For the text-containing cell, return its midpoint in [x, y] coordinate format. 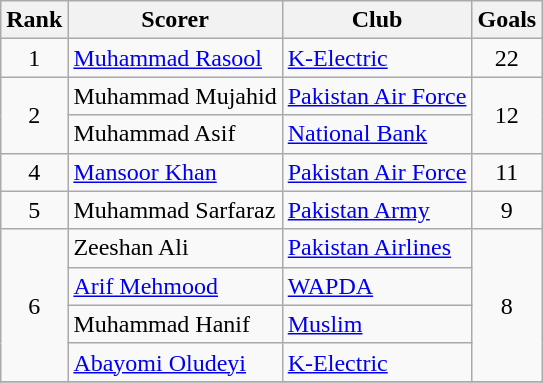
Pakistan Army [377, 210]
Scorer [175, 20]
Muhammad Rasool [175, 58]
Muslim [377, 324]
WAPDA [377, 286]
Mansoor Khan [175, 172]
11 [507, 172]
1 [34, 58]
5 [34, 210]
2 [34, 115]
12 [507, 115]
Arif Mehmood [175, 286]
4 [34, 172]
Goals [507, 20]
Muhammad Asif [175, 134]
8 [507, 305]
Muhammad Mujahid [175, 96]
Muhammad Sarfaraz [175, 210]
Rank [34, 20]
Abayomi Oludeyi [175, 362]
6 [34, 305]
Pakistan Airlines [377, 248]
22 [507, 58]
Club [377, 20]
9 [507, 210]
Zeeshan Ali [175, 248]
Muhammad Hanif [175, 324]
National Bank [377, 134]
